Pinpoint the cell where the given text exists, returning its [X, Y] midpoint coordinate. 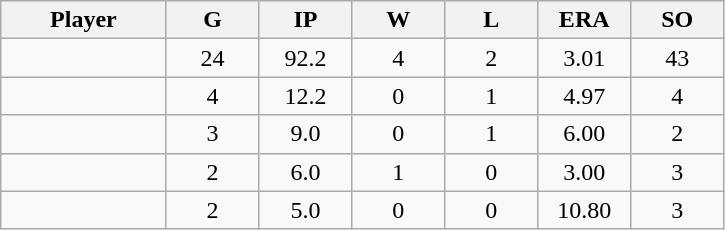
IP [306, 20]
6.0 [306, 172]
ERA [584, 20]
6.00 [584, 134]
4.97 [584, 96]
9.0 [306, 134]
92.2 [306, 58]
3.00 [584, 172]
12.2 [306, 96]
W [398, 20]
G [212, 20]
SO [678, 20]
L [492, 20]
10.80 [584, 210]
Player [84, 20]
43 [678, 58]
24 [212, 58]
3.01 [584, 58]
5.0 [306, 210]
